Find where the given text appears and provide that cell's center as [X, Y] coordinate. 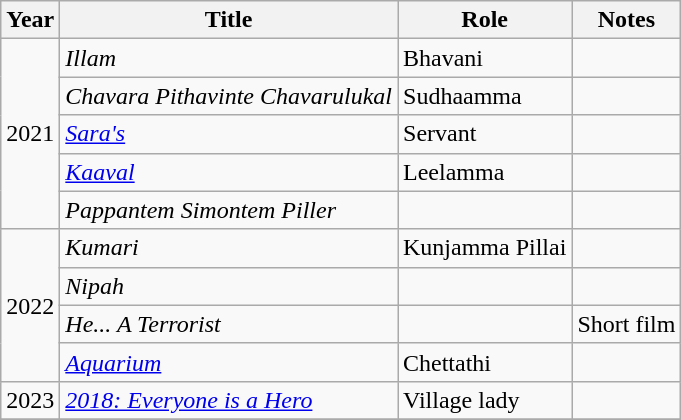
Chavara Pithavinte Chavarulukal [229, 96]
Bhavani [485, 58]
Illam [229, 58]
Year [30, 20]
Short film [626, 324]
Chettathi [485, 362]
Nipah [229, 286]
2021 [30, 134]
Aquarium [229, 362]
2023 [30, 400]
Village lady [485, 400]
2018: Everyone is a Hero [229, 400]
Kunjamma Pillai [485, 248]
Sudhaamma [485, 96]
Kaaval [229, 172]
Role [485, 20]
Pappantem Simontem Piller [229, 210]
Kumari [229, 248]
Leelamma [485, 172]
2022 [30, 305]
He... A Terrorist [229, 324]
Notes [626, 20]
Servant [485, 134]
Sara's [229, 134]
Title [229, 20]
